Output the (X, Y) coordinate of the center of the cell containing the given text.  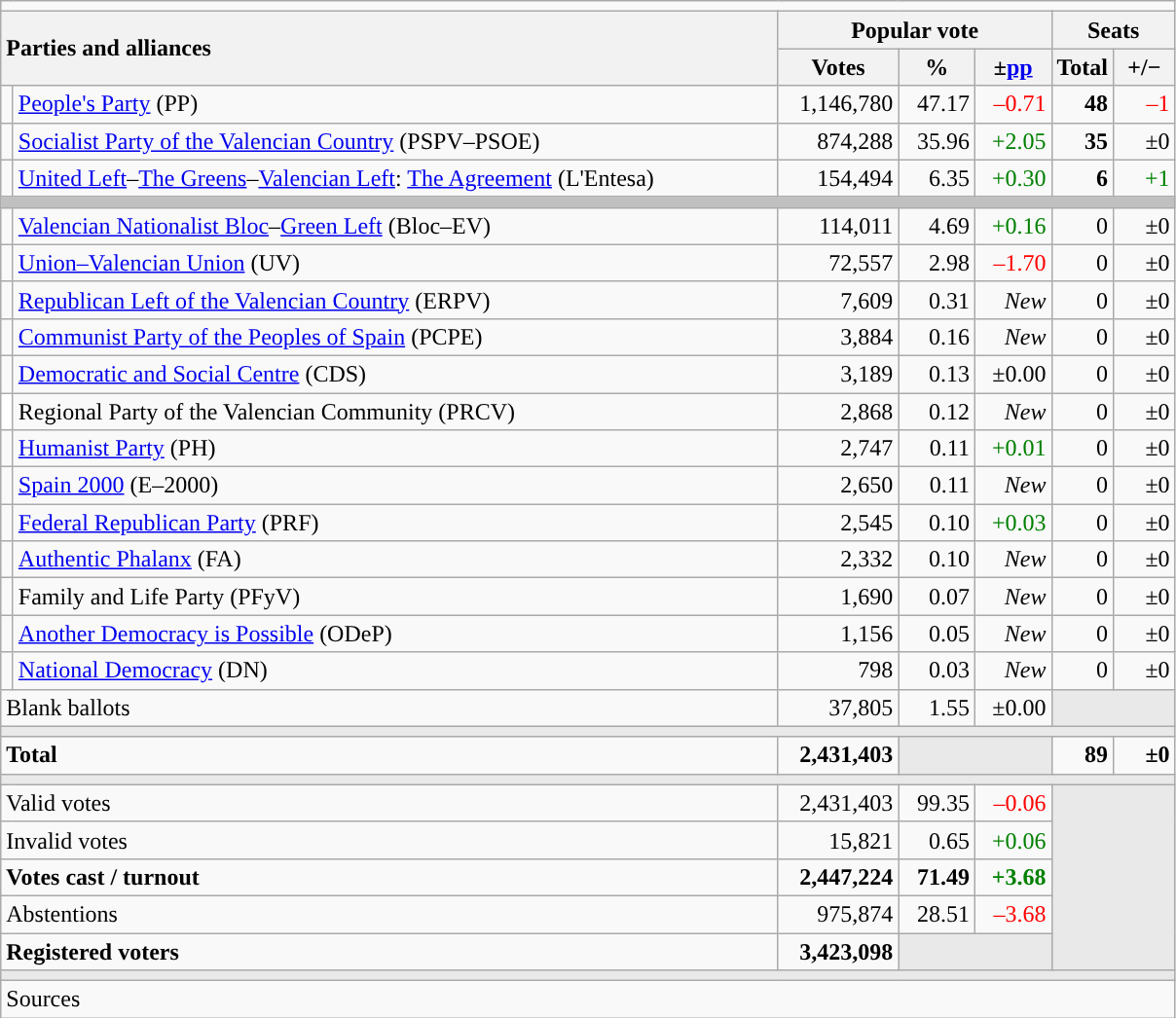
3,189 (838, 374)
2.98 (937, 263)
Humanist Party (PH) (395, 449)
Republican Left of the Valencian Country (ERPV) (395, 300)
Registered voters (389, 951)
±pp (1012, 67)
+0.03 (1012, 523)
+/− (1145, 67)
Union–Valencian Union (UV) (395, 263)
0.31 (937, 300)
89 (1083, 755)
72,557 (838, 263)
0.03 (937, 671)
Valid votes (389, 803)
+0.06 (1012, 840)
United Left–The Greens–Valencian Left: The Agreement (L'Entesa) (395, 178)
1,690 (838, 597)
2,868 (838, 412)
3,884 (838, 337)
35.96 (937, 141)
+3.68 (1012, 877)
Family and Life Party (PFyV) (395, 597)
6 (1083, 178)
Parties and alliances (389, 49)
99.35 (937, 803)
Seats (1114, 30)
Spain 2000 (E–2000) (395, 486)
7,609 (838, 300)
–1 (1145, 104)
Communist Party of the Peoples of Spain (PCPE) (395, 337)
Federal Republican Party (PRF) (395, 523)
0.05 (937, 634)
2,650 (838, 486)
Blank ballots (389, 708)
Abstentions (389, 914)
798 (838, 671)
0.16 (937, 337)
+1 (1145, 178)
15,821 (838, 840)
–3.68 (1012, 914)
37,805 (838, 708)
–0.71 (1012, 104)
Votes (838, 67)
0.65 (937, 840)
154,494 (838, 178)
+2.05 (1012, 141)
Sources (588, 1000)
1,156 (838, 634)
Valencian Nationalist Bloc–Green Left (Bloc–EV) (395, 226)
1,146,780 (838, 104)
1.55 (937, 708)
Another Democracy is Possible (ODeP) (395, 634)
4.69 (937, 226)
0.12 (937, 412)
–0.06 (1012, 803)
35 (1083, 141)
Popular vote (915, 30)
Democratic and Social Centre (CDS) (395, 374)
2,545 (838, 523)
+0.16 (1012, 226)
Regional Party of the Valencian Community (PRCV) (395, 412)
0.07 (937, 597)
Authentic Phalanx (FA) (395, 560)
28.51 (937, 914)
+0.30 (1012, 178)
6.35 (937, 178)
47.17 (937, 104)
3,423,098 (838, 951)
% (937, 67)
+0.01 (1012, 449)
Invalid votes (389, 840)
874,288 (838, 141)
Votes cast / turnout (389, 877)
2,447,224 (838, 877)
–1.70 (1012, 263)
71.49 (937, 877)
0.13 (937, 374)
2,332 (838, 560)
2,747 (838, 449)
Socialist Party of the Valencian Country (PSPV–PSOE) (395, 141)
People's Party (PP) (395, 104)
48 (1083, 104)
114,011 (838, 226)
975,874 (838, 914)
National Democracy (DN) (395, 671)
